Provide the (x, y) coordinate of the cell's center where the given text is located.  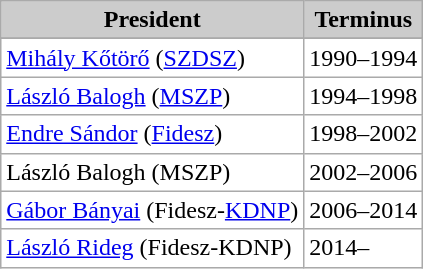
Endre Sándor (Fidesz) (152, 134)
Terminus (364, 20)
1998–2002 (364, 134)
1990–1994 (364, 58)
2006–2014 (364, 210)
László Rideg (Fidesz-KDNP) (152, 248)
2002–2006 (364, 172)
2014– (364, 248)
Gábor Bányai (Fidesz-KDNP) (152, 210)
Mihály Kőtörő (SZDSZ) (152, 58)
1994–1998 (364, 96)
President (152, 20)
